Find where the given text appears and provide that cell's center as (X, Y) coordinate. 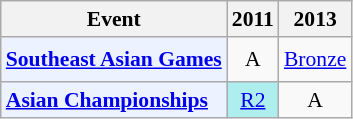
Southeast Asian Games (114, 60)
2013 (315, 19)
Event (114, 19)
2011 (253, 19)
R2 (253, 100)
Asian Championships (114, 100)
Bronze (315, 60)
